Search for the cell housing the specified text and yield its [X, Y] center coordinate. 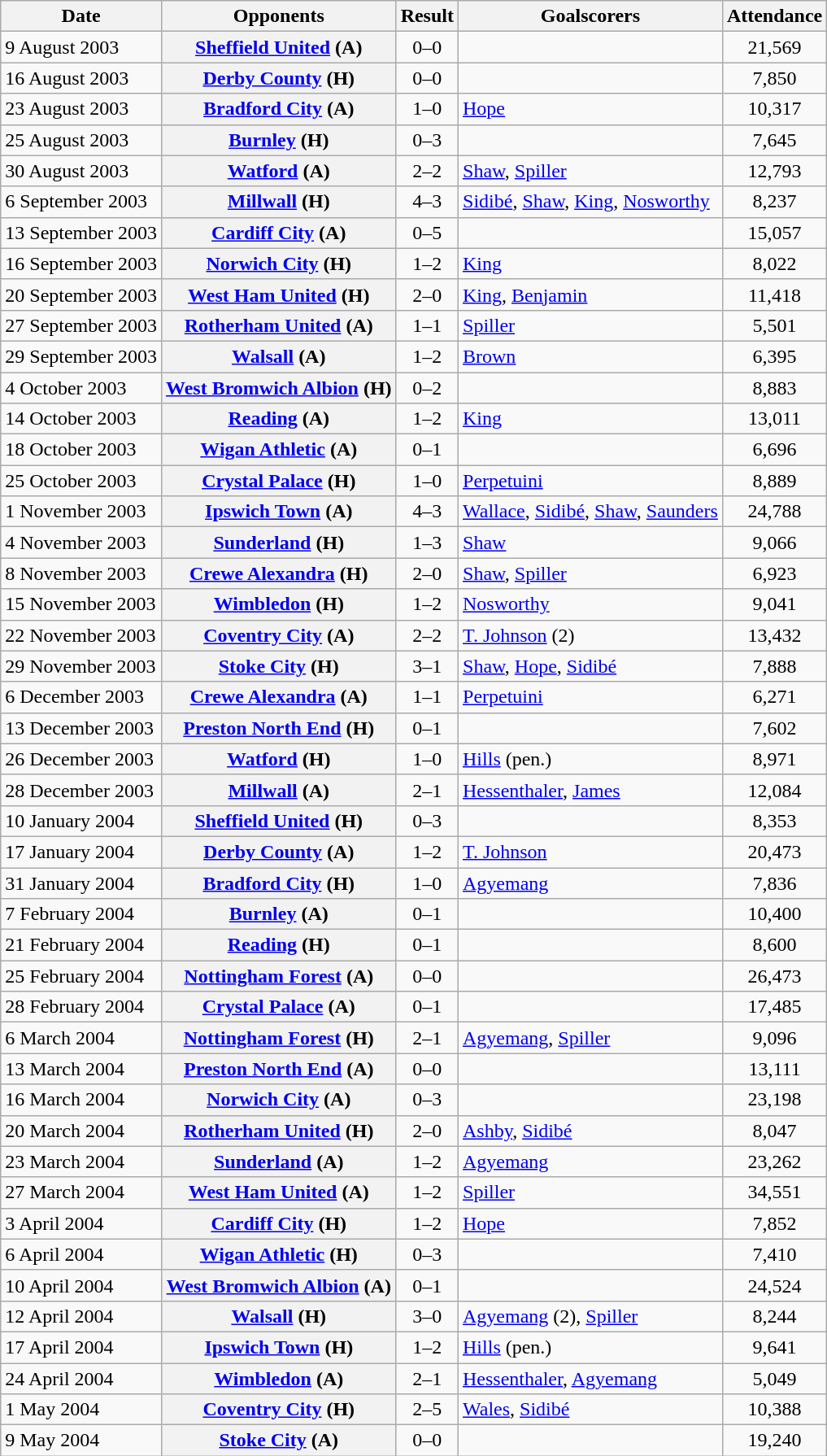
20 March 2004 [81, 1131]
Bradford City (A) [278, 109]
31 January 2004 [81, 883]
27 September 2003 [81, 325]
12 April 2004 [81, 1316]
Coventry City (H) [278, 1410]
9,641 [774, 1347]
Agyemang, Spiller [590, 1038]
Nottingham Forest (H) [278, 1038]
Preston North End (H) [278, 728]
13 December 2003 [81, 728]
17 January 2004 [81, 852]
Cardiff City (A) [278, 233]
Watford (H) [278, 759]
9,096 [774, 1038]
Ipswich Town (A) [278, 512]
Nottingham Forest (A) [278, 976]
Preston North End (A) [278, 1069]
15,057 [774, 233]
13 March 2004 [81, 1069]
Wimbledon (H) [278, 604]
Sheffield United (A) [278, 47]
Stoke City (H) [278, 666]
Cardiff City (H) [278, 1223]
Reading (H) [278, 945]
18 October 2003 [81, 450]
Burnley (A) [278, 914]
West Bromwich Albion (H) [278, 388]
19,240 [774, 1441]
Walsall (H) [278, 1316]
10 January 2004 [81, 821]
9,066 [774, 543]
9,041 [774, 604]
24,524 [774, 1285]
Stoke City (A) [278, 1441]
23 March 2004 [81, 1162]
16 March 2004 [81, 1100]
5,049 [774, 1379]
Watford (A) [278, 171]
13,111 [774, 1069]
Derby County (A) [278, 852]
17,485 [774, 1007]
Wigan Athletic (H) [278, 1254]
Hessenthaler, Agyemang [590, 1379]
7,836 [774, 883]
9 August 2003 [81, 47]
3–0 [427, 1316]
Derby County (H) [278, 78]
24 April 2004 [81, 1379]
25 February 2004 [81, 976]
Sunderland (A) [278, 1162]
Walsall (A) [278, 356]
23,262 [774, 1162]
Goalscorers [590, 16]
West Ham United (A) [278, 1192]
29 November 2003 [81, 666]
Wimbledon (A) [278, 1379]
0–5 [427, 233]
24,788 [774, 512]
Attendance [774, 16]
8,971 [774, 759]
16 September 2003 [81, 264]
Crystal Palace (H) [278, 481]
23 August 2003 [81, 109]
8,022 [774, 264]
Wales, Sidibé [590, 1410]
West Ham United (H) [278, 294]
10,388 [774, 1410]
1–3 [427, 543]
25 October 2003 [81, 481]
8,600 [774, 945]
25 August 2003 [81, 140]
Brown [590, 356]
7,852 [774, 1223]
Crystal Palace (A) [278, 1007]
13 September 2003 [81, 233]
11,418 [774, 294]
6,696 [774, 450]
Norwich City (A) [278, 1100]
6,923 [774, 573]
Crewe Alexandra (A) [278, 697]
Millwall (H) [278, 202]
23,198 [774, 1100]
4 November 2003 [81, 543]
7,645 [774, 140]
1 May 2004 [81, 1410]
8 November 2003 [81, 573]
0–2 [427, 388]
8,244 [774, 1316]
Date [81, 16]
8,353 [774, 821]
3–1 [427, 666]
Coventry City (A) [278, 635]
13,011 [774, 419]
10,317 [774, 109]
5,501 [774, 325]
2–5 [427, 1410]
12,793 [774, 171]
Shaw [590, 543]
28 December 2003 [81, 790]
22 November 2003 [81, 635]
Rotherham United (A) [278, 325]
6,271 [774, 697]
21 February 2004 [81, 945]
27 March 2004 [81, 1192]
Opponents [278, 16]
Bradford City (H) [278, 883]
6 April 2004 [81, 1254]
3 April 2004 [81, 1223]
Reading (A) [278, 419]
T. Johnson (2) [590, 635]
Crewe Alexandra (H) [278, 573]
T. Johnson [590, 852]
17 April 2004 [81, 1347]
7,888 [774, 666]
Norwich City (H) [278, 264]
29 September 2003 [81, 356]
34,551 [774, 1192]
West Bromwich Albion (A) [278, 1285]
Sunderland (H) [278, 543]
6,395 [774, 356]
Millwall (A) [278, 790]
Nosworthy [590, 604]
12,084 [774, 790]
16 August 2003 [81, 78]
1 November 2003 [81, 512]
Result [427, 16]
8,889 [774, 481]
Shaw, Hope, Sidibé [590, 666]
28 February 2004 [81, 1007]
26,473 [774, 976]
8,883 [774, 388]
Hessenthaler, James [590, 790]
20 September 2003 [81, 294]
Burnley (H) [278, 140]
Ashby, Sidibé [590, 1131]
6 March 2004 [81, 1038]
Wallace, Sidibé, Shaw, Saunders [590, 512]
7,410 [774, 1254]
9 May 2004 [81, 1441]
7,850 [774, 78]
20,473 [774, 852]
Sidibé, Shaw, King, Nosworthy [590, 202]
10 April 2004 [81, 1285]
13,432 [774, 635]
26 December 2003 [81, 759]
30 August 2003 [81, 171]
7 February 2004 [81, 914]
10,400 [774, 914]
21,569 [774, 47]
6 December 2003 [81, 697]
7,602 [774, 728]
King, Benjamin [590, 294]
15 November 2003 [81, 604]
Rotherham United (H) [278, 1131]
4 October 2003 [81, 388]
Wigan Athletic (A) [278, 450]
8,047 [774, 1131]
6 September 2003 [81, 202]
8,237 [774, 202]
Ipswich Town (H) [278, 1347]
14 October 2003 [81, 419]
Agyemang (2), Spiller [590, 1316]
Sheffield United (H) [278, 821]
